Output the [x, y] coordinate of the center of the cell containing the given text.  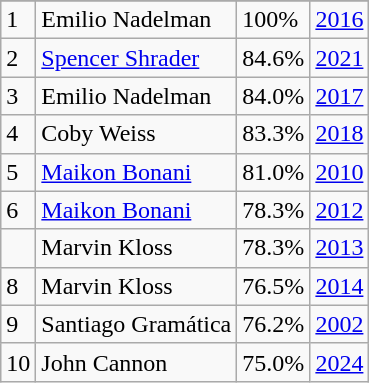
75.0% [274, 362]
2013 [340, 248]
84.6% [274, 58]
Spencer Shrader [136, 58]
2021 [340, 58]
2010 [340, 172]
100% [274, 20]
5 [18, 172]
2012 [340, 210]
4 [18, 134]
9 [18, 324]
2024 [340, 362]
2 [18, 58]
76.5% [274, 286]
2016 [340, 20]
2018 [340, 134]
76.2% [274, 324]
81.0% [274, 172]
1 [18, 20]
84.0% [274, 96]
2017 [340, 96]
2002 [340, 324]
John Cannon [136, 362]
Santiago Gramática [136, 324]
83.3% [274, 134]
8 [18, 286]
6 [18, 210]
10 [18, 362]
Coby Weiss [136, 134]
2014 [340, 286]
3 [18, 96]
